Capture the cell that displays the provided text and extract its [X, Y] central coordinate. 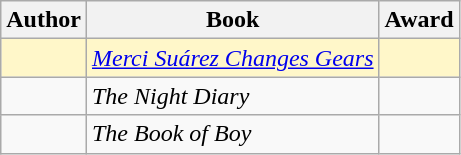
Award [419, 20]
Author [44, 20]
The Book of Boy [232, 134]
Book [232, 20]
The Night Diary [232, 96]
Merci Suárez Changes Gears [232, 58]
